For the text-containing cell, return its midpoint in (X, Y) coordinate format. 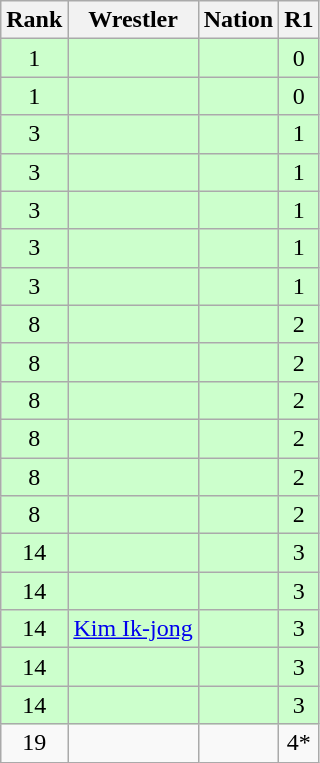
Kim Ik-jong (133, 629)
Rank (34, 20)
R1 (299, 20)
4* (299, 743)
19 (34, 743)
Wrestler (133, 20)
Nation (238, 20)
